For the text-containing cell, return its midpoint in [X, Y] coordinate format. 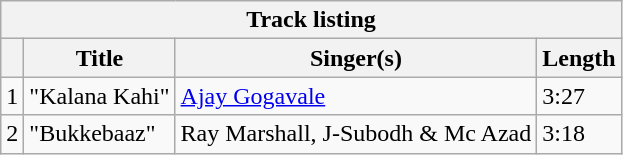
Ajay Gogavale [356, 96]
"Bukkebaaz" [100, 134]
Ray Marshall, J-Subodh & Mc Azad [356, 134]
Title [100, 58]
Track listing [311, 20]
Length [579, 58]
3:27 [579, 96]
3:18 [579, 134]
2 [12, 134]
Singer(s) [356, 58]
1 [12, 96]
"Kalana Kahi" [100, 96]
